Search for the cell housing the specified text and yield its [X, Y] center coordinate. 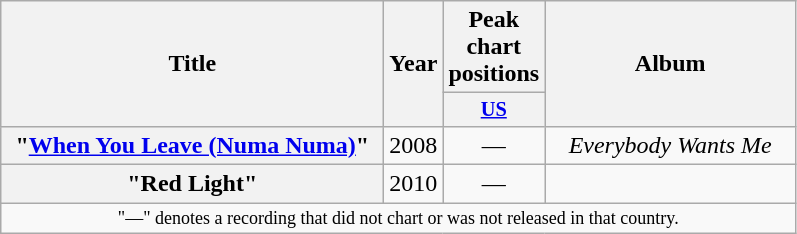
2010 [414, 184]
Everybody Wants Me [670, 145]
Title [192, 64]
2008 [414, 145]
"When You Leave (Numa Numa)" [192, 145]
Peak chart positions [494, 47]
US [494, 110]
"Red Light" [192, 184]
"—" denotes a recording that did not chart or was not released in that country. [398, 218]
Album [670, 64]
Year [414, 64]
